Return [x, y] of the center of cell containing provided text 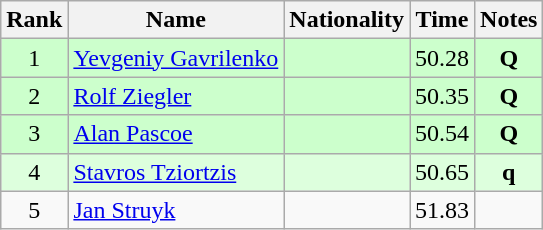
4 [34, 172]
Notes [509, 20]
Stavros Tziortzis [176, 172]
51.83 [442, 210]
2 [34, 96]
1 [34, 58]
Name [176, 20]
50.28 [442, 58]
50.54 [442, 134]
Time [442, 20]
q [509, 172]
Nationality [347, 20]
Jan Struyk [176, 210]
Rank [34, 20]
Alan Pascoe [176, 134]
50.65 [442, 172]
3 [34, 134]
Rolf Ziegler [176, 96]
50.35 [442, 96]
Yevgeniy Gavrilenko [176, 58]
5 [34, 210]
